From the cell containing the given text, extract its center point as [X, Y] coordinate. 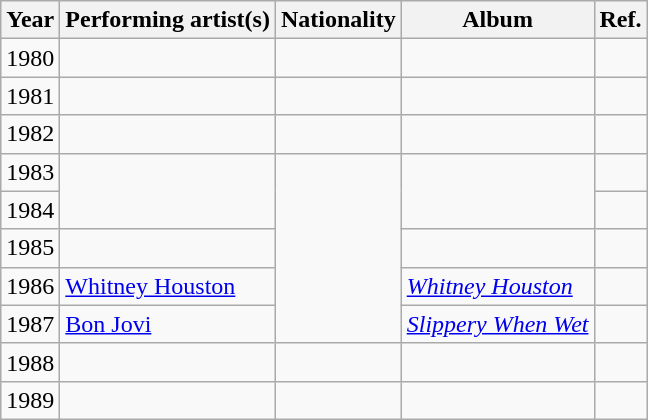
Bon Jovi [168, 324]
1981 [30, 96]
1986 [30, 286]
Nationality [338, 20]
Slippery When Wet [498, 324]
1980 [30, 58]
1984 [30, 210]
Year [30, 20]
1982 [30, 134]
Album [498, 20]
Performing artist(s) [168, 20]
1983 [30, 172]
1989 [30, 400]
1985 [30, 248]
1987 [30, 324]
1988 [30, 362]
Ref. [620, 20]
